Extract the [x, y] coordinate from the center of the cell holding the provided text.  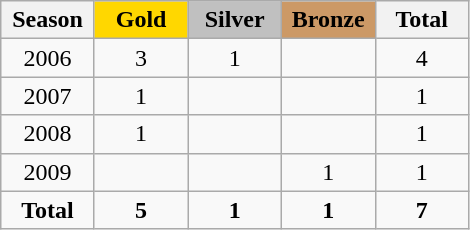
5 [141, 210]
Bronze [328, 20]
Silver [235, 20]
7 [422, 210]
2006 [48, 58]
2007 [48, 96]
3 [141, 58]
Season [48, 20]
Gold [141, 20]
2009 [48, 172]
4 [422, 58]
2008 [48, 134]
